Pinpoint the cell where the given text exists, returning its (x, y) midpoint coordinate. 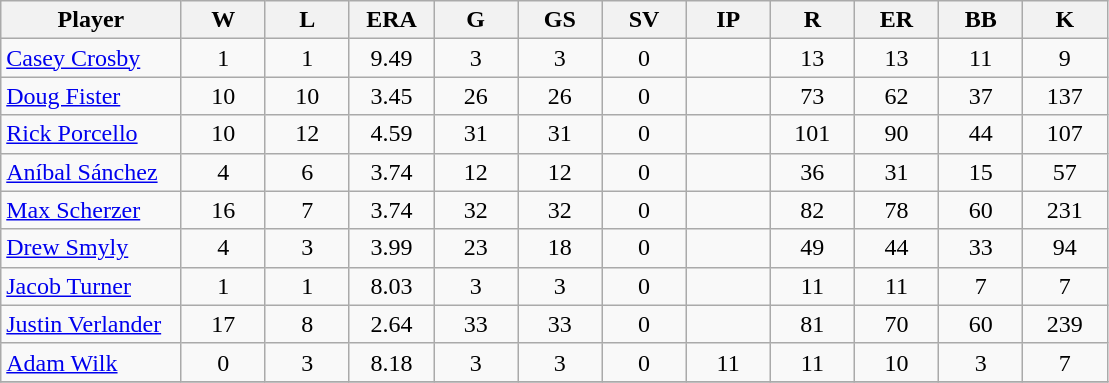
Doug Fister (91, 96)
9.49 (391, 58)
73 (812, 96)
107 (1065, 134)
4.59 (391, 134)
W (223, 20)
Aníbal Sánchez (91, 172)
3.99 (391, 248)
9 (1065, 58)
70 (896, 324)
81 (812, 324)
36 (812, 172)
Justin Verlander (91, 324)
8 (307, 324)
82 (812, 210)
K (1065, 20)
78 (896, 210)
231 (1065, 210)
R (812, 20)
49 (812, 248)
101 (812, 134)
37 (981, 96)
239 (1065, 324)
Casey Crosby (91, 58)
18 (560, 248)
23 (476, 248)
Player (91, 20)
Rick Porcello (91, 134)
94 (1065, 248)
6 (307, 172)
ERA (391, 20)
8.18 (391, 362)
BB (981, 20)
16 (223, 210)
15 (981, 172)
62 (896, 96)
17 (223, 324)
Max Scherzer (91, 210)
Jacob Turner (91, 286)
Drew Smyly (91, 248)
ER (896, 20)
L (307, 20)
3.45 (391, 96)
2.64 (391, 324)
8.03 (391, 286)
137 (1065, 96)
GS (560, 20)
IP (728, 20)
Adam Wilk (91, 362)
57 (1065, 172)
G (476, 20)
90 (896, 134)
SV (644, 20)
